Provide the [x, y] coordinate of the cell's center where the given text is located.  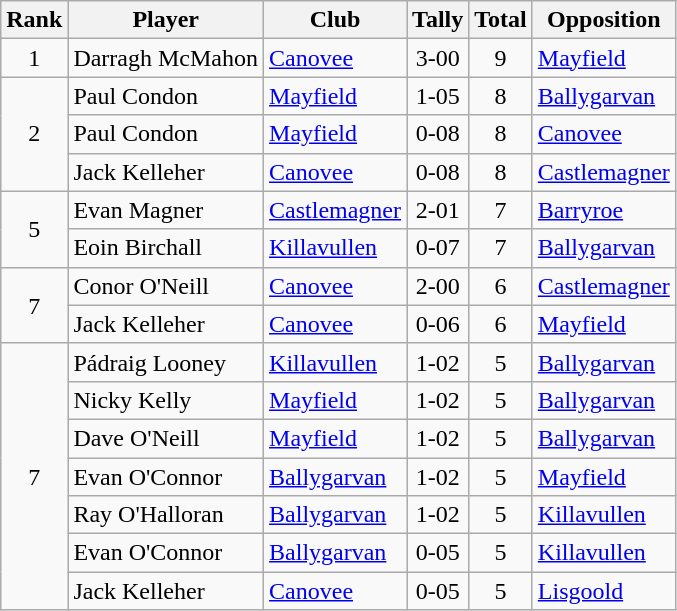
Barryroe [604, 210]
Conor O'Neill [166, 286]
1-05 [438, 96]
Eoin Birchall [166, 248]
Darragh McMahon [166, 58]
2 [34, 134]
Club [336, 20]
9 [501, 58]
Opposition [604, 20]
2-00 [438, 286]
3-00 [438, 58]
1 [34, 58]
Evan Magner [166, 210]
Ray O'Halloran [166, 515]
2-01 [438, 210]
Player [166, 20]
Lisgoold [604, 591]
0-06 [438, 324]
Dave O'Neill [166, 438]
Nicky Kelly [166, 400]
Tally [438, 20]
0-07 [438, 248]
Pádraig Looney [166, 362]
Rank [34, 20]
Total [501, 20]
